Determine the [x, y] coordinate at the center of the cell enclosing the given text.  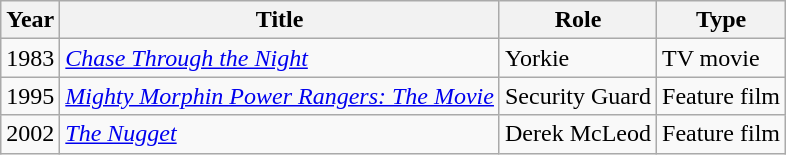
2002 [30, 134]
1983 [30, 58]
Title [280, 20]
Security Guard [578, 96]
1995 [30, 96]
Chase Through the Night [280, 58]
TV movie [722, 58]
Yorkie [578, 58]
The Nugget [280, 134]
Mighty Morphin Power Rangers: The Movie [280, 96]
Year [30, 20]
Role [578, 20]
Type [722, 20]
Derek McLeod [578, 134]
